For the text-containing cell, return its midpoint in [X, Y] coordinate format. 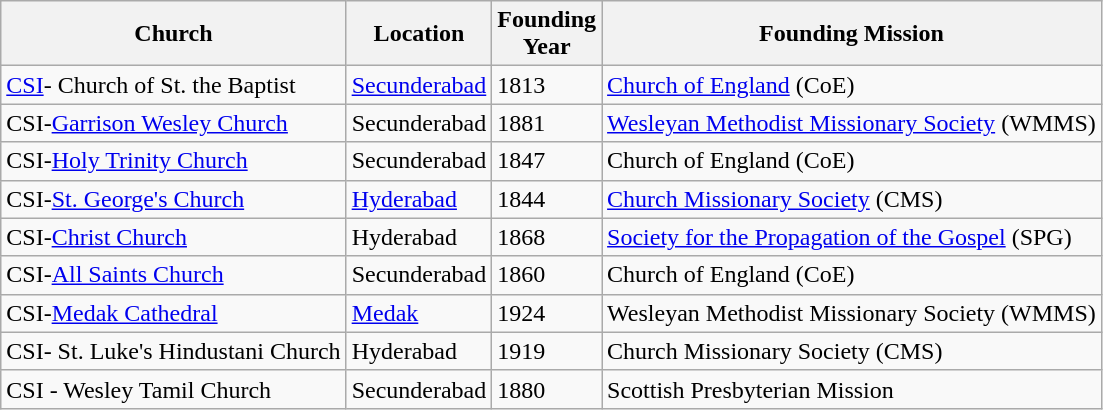
Church [174, 34]
Location [419, 34]
1881 [547, 123]
Scottish Presbyterian Mission [852, 389]
1919 [547, 351]
1880 [547, 389]
CSI-Holy Trinity Church [174, 161]
1844 [547, 199]
CSI-Medak Cathedral [174, 313]
CSI-St. George's Church [174, 199]
CSI - Wesley Tamil Church [174, 389]
1813 [547, 85]
1868 [547, 237]
CSI-All Saints Church [174, 275]
CSI-Garrison Wesley Church [174, 123]
1860 [547, 275]
CSI- Church of St. the Baptist [174, 85]
Founding Mission [852, 34]
Society for the Propagation of the Gospel (SPG) [852, 237]
1847 [547, 161]
FoundingYear [547, 34]
Medak [419, 313]
CSI-Christ Church [174, 237]
CSI- St. Luke's Hindustani Church [174, 351]
1924 [547, 313]
